From the cell containing the given text, extract its center point as (x, y) coordinate. 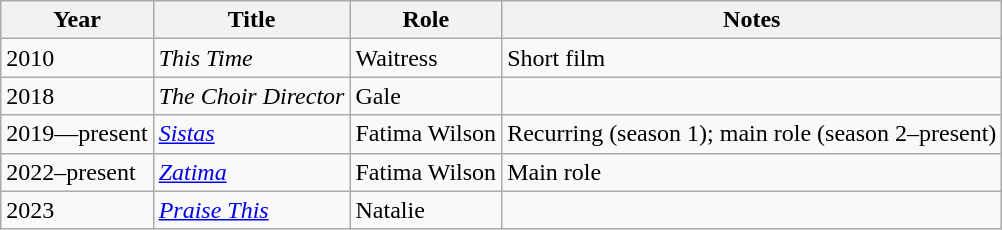
Praise This (252, 210)
Gale (426, 96)
2022–present (77, 172)
Sistas (252, 134)
Notes (752, 20)
2023 (77, 210)
Role (426, 20)
Natalie (426, 210)
Title (252, 20)
Short film (752, 58)
Year (77, 20)
Waitress (426, 58)
2019—present (77, 134)
The Choir Director (252, 96)
This Time (252, 58)
2010 (77, 58)
Recurring (season 1); main role (season 2–present) (752, 134)
Zatima (252, 172)
Main role (752, 172)
2018 (77, 96)
